Identify which cell holds the provided text, then report its [X, Y] central coordinate. 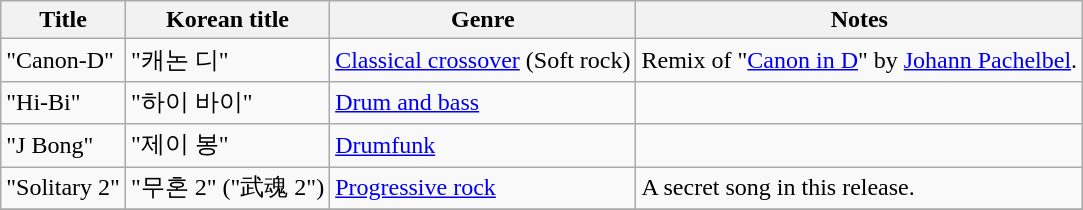
Drum and bass [483, 102]
"제이 봉" [227, 146]
"Solitary 2" [64, 188]
Notes [860, 20]
Drumfunk [483, 146]
"J Bong" [64, 146]
A secret song in this release. [860, 188]
"무혼 2" ("武魂 2") [227, 188]
Classical crossover (Soft rock) [483, 60]
Progressive rock [483, 188]
"Canon-D" [64, 60]
Korean title [227, 20]
"캐논 디" [227, 60]
Remix of "Canon in D" by Johann Pachelbel. [860, 60]
Title [64, 20]
"Hi-Bi" [64, 102]
Genre [483, 20]
"하이 바이" [227, 102]
